Determine the [X, Y] coordinate at the center of the cell enclosing the given text.  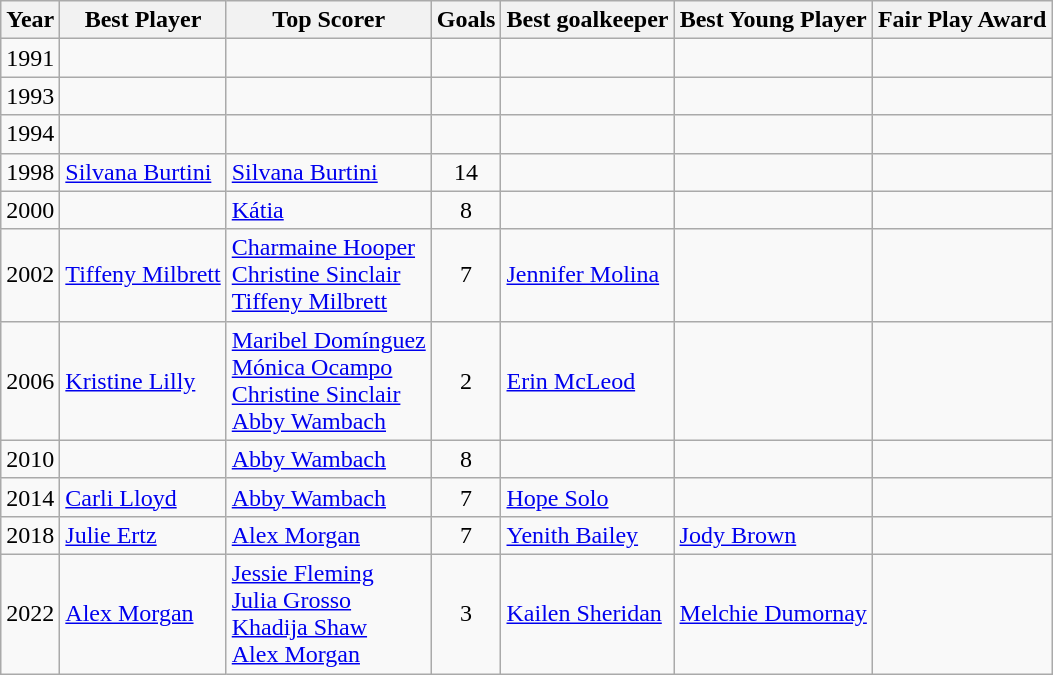
14 [466, 172]
2 [466, 380]
Julie Ertz [143, 535]
3 [466, 614]
Hope Solo [588, 497]
Best Player [143, 20]
1994 [30, 134]
1993 [30, 96]
2018 [30, 535]
Goals [466, 20]
Melchie Dumornay [773, 614]
Fair Play Award [962, 20]
2006 [30, 380]
Best goalkeeper [588, 20]
Year [30, 20]
Jennifer Molina [588, 275]
Yenith Bailey [588, 535]
Maribel Domínguez Mónica Ocampo Christine Sinclair Abby Wambach [328, 380]
Kátia [328, 210]
2014 [30, 497]
Jessie Fleming Julia Grosso Khadija Shaw Alex Morgan [328, 614]
1991 [30, 58]
Best Young Player [773, 20]
Kristine Lilly [143, 380]
2000 [30, 210]
Tiffeny Milbrett [143, 275]
Charmaine Hooper Christine Sinclair Tiffeny Milbrett [328, 275]
1998 [30, 172]
Jody Brown [773, 535]
Erin McLeod [588, 380]
Kailen Sheridan [588, 614]
2010 [30, 459]
2002 [30, 275]
Top Scorer [328, 20]
Carli Lloyd [143, 497]
2022 [30, 614]
